Extract the (X, Y) coordinate from the center of the cell holding the provided text.  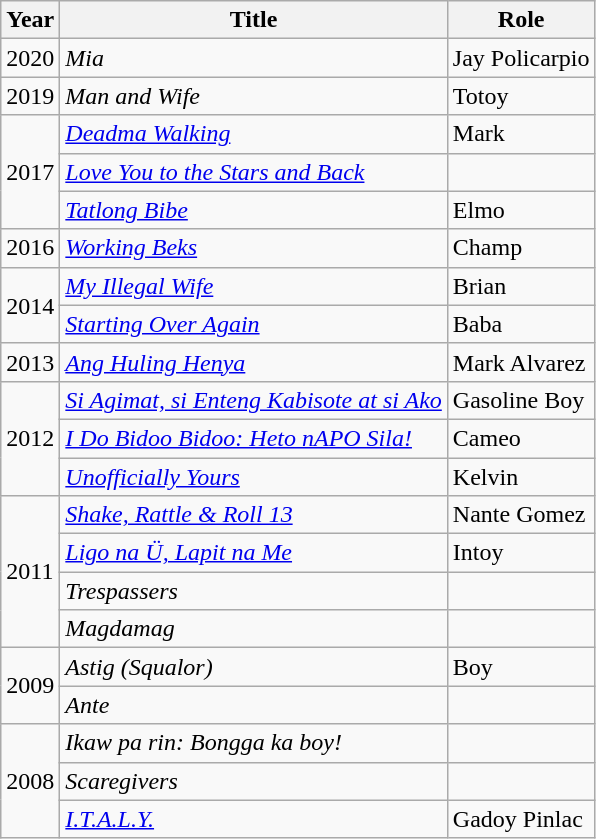
Title (254, 20)
Totoy (521, 96)
My Illegal Wife (254, 286)
Ikaw pa rin: Bongga ka boy! (254, 743)
Si Agimat, si Enteng Kabisote at si Ako (254, 400)
Role (521, 20)
2012 (30, 438)
I Do Bidoo Bidoo: Heto nAPO Sila! (254, 438)
I.T.A.L.Y. (254, 819)
Nante Gomez (521, 515)
Cameo (521, 438)
Boy (521, 667)
Champ (521, 248)
Gadoy Pinlac (521, 819)
2016 (30, 248)
Magdamag (254, 629)
Unofficially Yours (254, 477)
Man and Wife (254, 96)
Year (30, 20)
Starting Over Again (254, 324)
Kelvin (521, 477)
Brian (521, 286)
Ante (254, 705)
Intoy (521, 553)
2011 (30, 572)
Deadma Walking (254, 134)
2008 (30, 781)
Love You to the Stars and Back (254, 172)
Mia (254, 58)
Gasoline Boy (521, 400)
Elmo (521, 210)
Baba (521, 324)
2017 (30, 172)
Mark (521, 134)
Mark Alvarez (521, 362)
2019 (30, 96)
Ang Huling Henya (254, 362)
2020 (30, 58)
Ligo na Ü, Lapit na Me (254, 553)
2009 (30, 686)
Shake, Rattle & Roll 13 (254, 515)
Scaregivers (254, 781)
Working Beks (254, 248)
2013 (30, 362)
2014 (30, 305)
Jay Policarpio (521, 58)
Trespassers (254, 591)
Tatlong Bibe (254, 210)
Astig (Squalor) (254, 667)
